Pinpoint the cell where the given text exists, returning its (X, Y) midpoint coordinate. 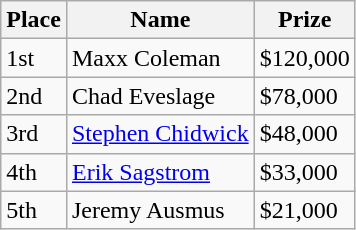
$48,000 (304, 134)
$78,000 (304, 96)
2nd (34, 96)
Maxx Coleman (160, 58)
Name (160, 20)
Jeremy Ausmus (160, 210)
1st (34, 58)
5th (34, 210)
Erik Sagstrom (160, 172)
Place (34, 20)
3rd (34, 134)
$33,000 (304, 172)
$21,000 (304, 210)
4th (34, 172)
Prize (304, 20)
$120,000 (304, 58)
Chad Eveslage (160, 96)
Stephen Chidwick (160, 134)
